Provide the [X, Y] coordinate of the cell's center where the given text is located.  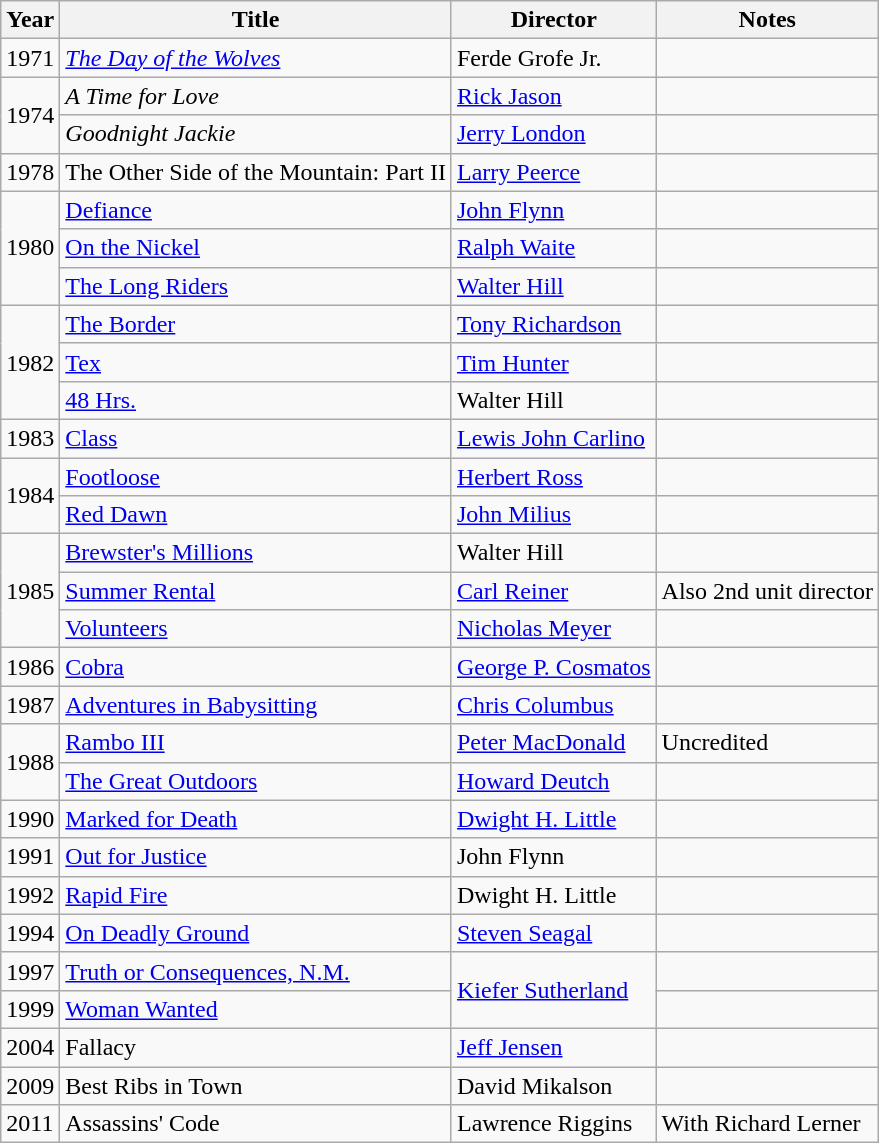
Tony Richardson [554, 324]
1982 [30, 362]
The Other Side of the Mountain: Part II [256, 172]
David Mikalson [554, 1085]
Also 2nd unit director [767, 591]
Summer Rental [256, 591]
Class [256, 438]
Year [30, 20]
Red Dawn [256, 515]
Footloose [256, 477]
Carl Reiner [554, 591]
Goodnight Jackie [256, 134]
Rick Jason [554, 96]
1997 [30, 971]
Marked for Death [256, 819]
Tim Hunter [554, 362]
48 Hrs. [256, 400]
Director [554, 20]
The Long Riders [256, 286]
1974 [30, 115]
Out for Justice [256, 857]
Ferde Grofe Jr. [554, 58]
Kiefer Sutherland [554, 990]
The Day of the Wolves [256, 58]
Cobra [256, 667]
Larry Peerce [554, 172]
Herbert Ross [554, 477]
1984 [30, 496]
1986 [30, 667]
Truth or Consequences, N.M. [256, 971]
1990 [30, 819]
Peter MacDonald [554, 743]
Lawrence Riggins [554, 1124]
With Richard Lerner [767, 1124]
George P. Cosmatos [554, 667]
Defiance [256, 210]
1999 [30, 1009]
1971 [30, 58]
Notes [767, 20]
The Border [256, 324]
1980 [30, 248]
1985 [30, 591]
Uncredited [767, 743]
Howard Deutch [554, 781]
Assassins' Code [256, 1124]
Rambo III [256, 743]
2004 [30, 1047]
2009 [30, 1085]
Ralph Waite [554, 248]
1992 [30, 895]
Nicholas Meyer [554, 629]
1991 [30, 857]
On the Nickel [256, 248]
1988 [30, 762]
Woman Wanted [256, 1009]
A Time for Love [256, 96]
Title [256, 20]
Lewis John Carlino [554, 438]
1994 [30, 933]
Steven Seagal [554, 933]
The Great Outdoors [256, 781]
Tex [256, 362]
1983 [30, 438]
John Milius [554, 515]
1987 [30, 705]
Brewster's Millions [256, 553]
On Deadly Ground [256, 933]
Chris Columbus [554, 705]
Jeff Jensen [554, 1047]
Fallacy [256, 1047]
Adventures in Babysitting [256, 705]
Jerry London [554, 134]
2011 [30, 1124]
1978 [30, 172]
Best Ribs in Town [256, 1085]
Volunteers [256, 629]
Rapid Fire [256, 895]
